For the text-containing cell, return its midpoint in [X, Y] coordinate format. 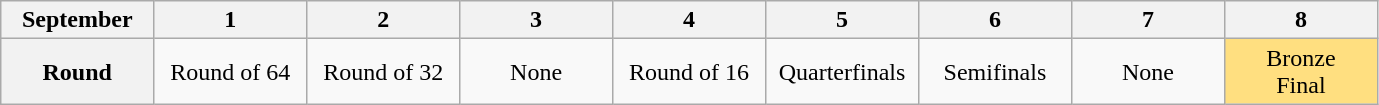
6 [994, 20]
Round [78, 72]
Round of 64 [230, 72]
Semifinals [994, 72]
Round of 16 [690, 72]
Quarterfinals [842, 72]
8 [1300, 20]
5 [842, 20]
BronzeFinal [1300, 72]
3 [536, 20]
1 [230, 20]
Round of 32 [384, 72]
4 [690, 20]
2 [384, 20]
September [78, 20]
7 [1148, 20]
